Provide the [x, y] coordinate of the cell's center where the given text is located.  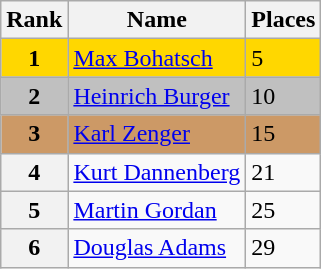
3 [34, 134]
Kurt Dannenberg [157, 172]
Martin Gordan [157, 210]
15 [284, 134]
25 [284, 210]
Karl Zenger [157, 134]
4 [34, 172]
Places [284, 20]
Max Bohatsch [157, 58]
6 [34, 248]
Douglas Adams [157, 248]
Rank [34, 20]
21 [284, 172]
Heinrich Burger [157, 96]
29 [284, 248]
1 [34, 58]
2 [34, 96]
Name [157, 20]
10 [284, 96]
